Return [x, y] of the center of cell containing provided text 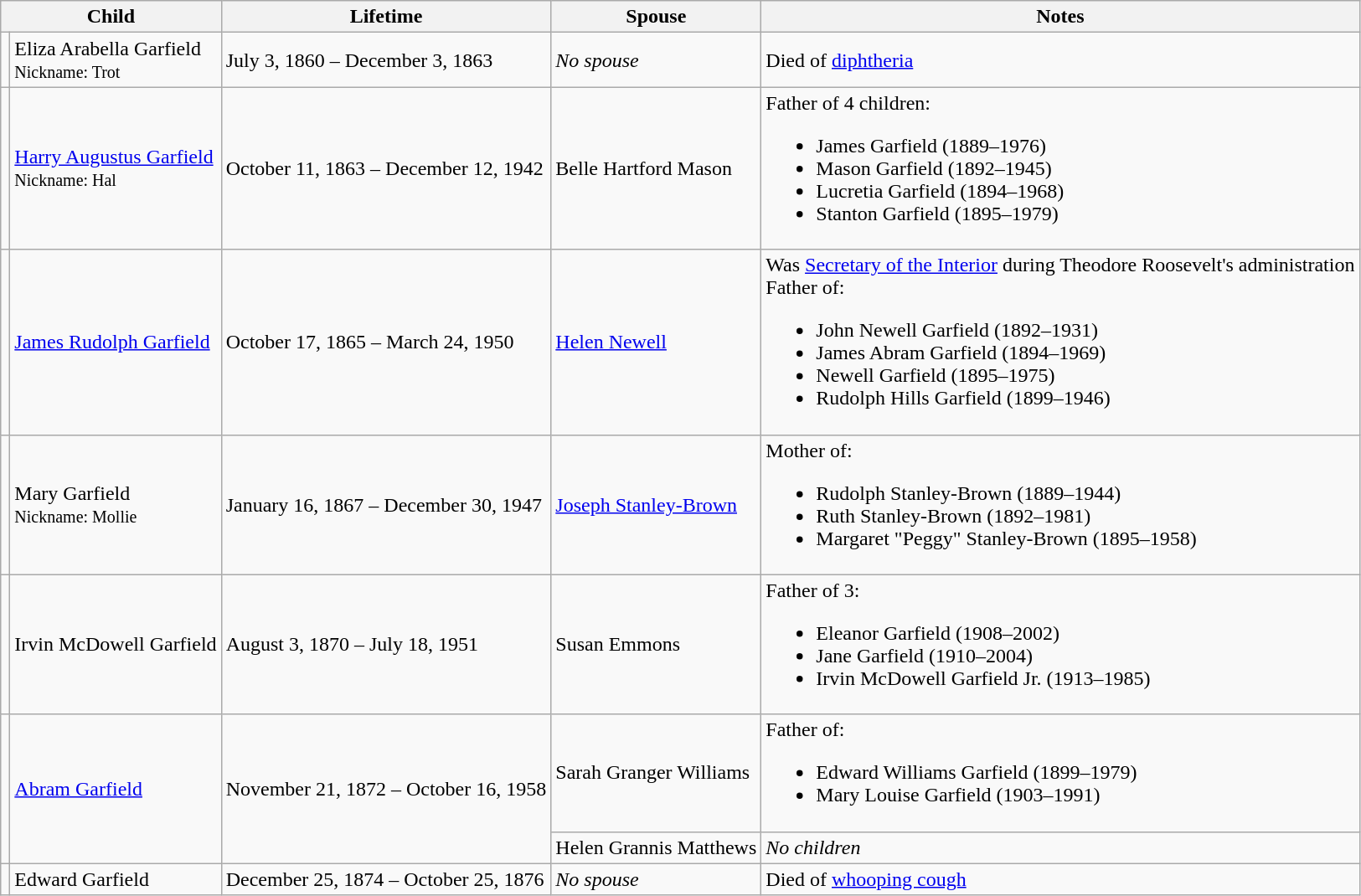
No children [1060, 847]
Harry Augustus GarfieldNickname: Hal [116, 168]
Susan Emmons [657, 645]
Died of whooping cough [1060, 879]
Belle Hartford Mason [657, 168]
October 17, 1865 – March 24, 1950 [386, 342]
Abram Garfield [116, 789]
October 11, 1863 – December 12, 1942 [386, 168]
Child [111, 17]
Joseph Stanley-Brown [657, 504]
Eliza Arabella GarfieldNickname: Trot [116, 60]
Notes [1060, 17]
Mary GarfieldNickname: Mollie [116, 504]
December 25, 1874 – October 25, 1876 [386, 879]
Mother of:Rudolph Stanley-Brown (1889–1944)Ruth Stanley-Brown (1892–1981)Margaret "Peggy" Stanley-Brown (1895–1958) [1060, 504]
August 3, 1870 – July 18, 1951 [386, 645]
Helen Grannis Matthews [657, 847]
Father of 4 children:James Garfield (1889–1976)Mason Garfield (1892–1945)Lucretia Garfield (1894–1968)Stanton Garfield (1895–1979) [1060, 168]
Helen Newell [657, 342]
Died of diphtheria [1060, 60]
Spouse [657, 17]
July 3, 1860 – December 3, 1863 [386, 60]
Edward Garfield [116, 879]
November 21, 1872 – October 16, 1958 [386, 789]
Irvin McDowell Garfield [116, 645]
Father of:Edward Williams Garfield (1899–1979)Mary Louise Garfield (1903–1991) [1060, 773]
January 16, 1867 – December 30, 1947 [386, 504]
Sarah Granger Williams [657, 773]
Lifetime [386, 17]
James Rudolph Garfield [116, 342]
Father of 3:Eleanor Garfield (1908–2002)Jane Garfield (1910–2004)Irvin McDowell Garfield Jr. (1913–1985) [1060, 645]
